Search for the cell housing the specified text and yield its [x, y] center coordinate. 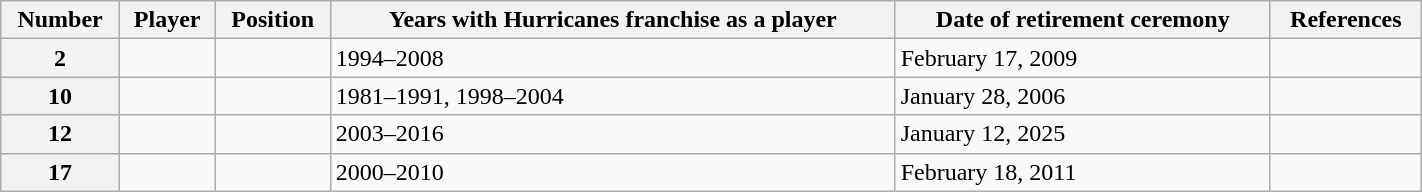
Date of retirement ceremony [1082, 20]
January 28, 2006 [1082, 96]
1994–2008 [612, 58]
February 18, 2011 [1082, 172]
2000–2010 [612, 172]
1981–1991, 1998–2004 [612, 96]
Position [272, 20]
12 [60, 134]
2003–2016 [612, 134]
17 [60, 172]
10 [60, 96]
2 [60, 58]
Player [167, 20]
Number [60, 20]
February 17, 2009 [1082, 58]
Years with Hurricanes franchise as a player [612, 20]
References [1346, 20]
January 12, 2025 [1082, 134]
